Return [X, Y] of the center of cell containing provided text 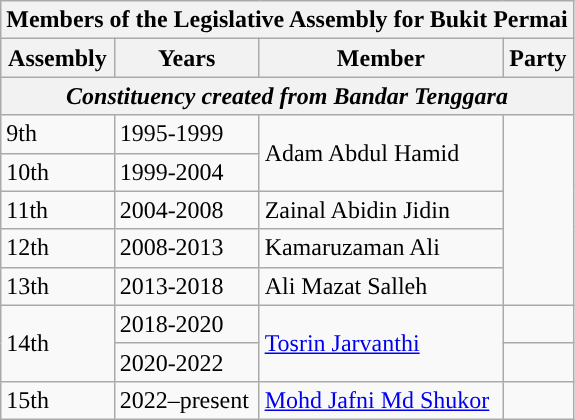
Tosrin Jarvanthi [381, 343]
1995-1999 [186, 134]
Ali Mazat Salleh [381, 286]
11th [58, 210]
Members of the Legislative Assembly for Bukit Permai [288, 20]
2004-2008 [186, 210]
10th [58, 172]
9th [58, 134]
Adam Abdul Hamid [381, 153]
15th [58, 400]
Zainal Abidin Jidin [381, 210]
Mohd Jafni Md Shukor [381, 400]
13th [58, 286]
Kamaruzaman Ali [381, 248]
2022–present [186, 400]
2018-2020 [186, 324]
1999-2004 [186, 172]
2020-2022 [186, 362]
Constituency created from Bandar Tenggara [288, 96]
12th [58, 248]
2008-2013 [186, 248]
2013-2018 [186, 286]
Member [381, 58]
Years [186, 58]
Party [538, 58]
Assembly [58, 58]
14th [58, 343]
